Identify which cell holds the provided text, then report its (X, Y) central coordinate. 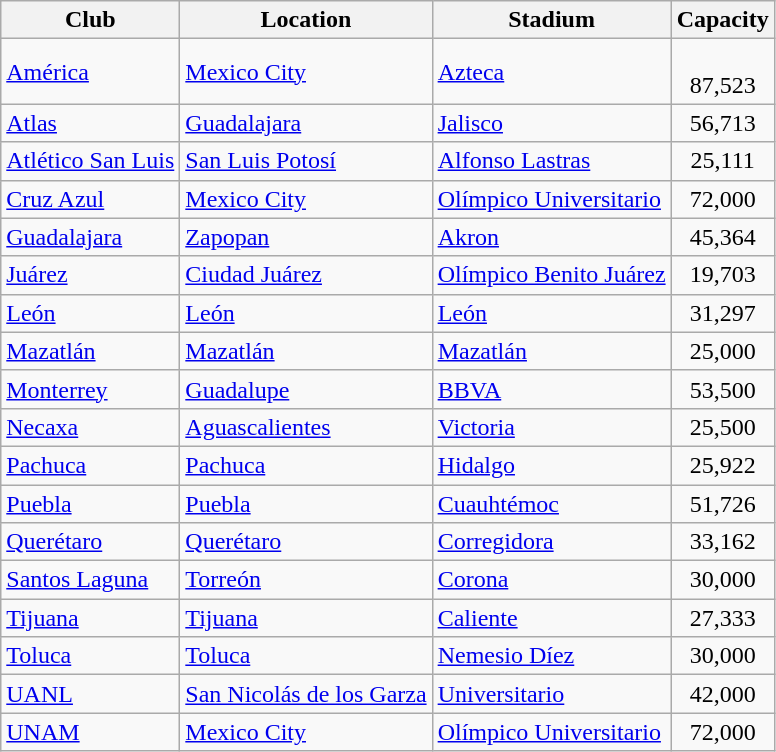
Guadalupe (306, 389)
Club (90, 20)
Juárez (90, 275)
Cruz Azul (90, 199)
Santos Laguna (90, 580)
25,000 (722, 351)
Atlético San Luis (90, 161)
25,922 (722, 465)
Victoria (552, 427)
Caliente (552, 618)
51,726 (722, 503)
América (90, 72)
56,713 (722, 123)
Universitario (552, 694)
33,162 (722, 542)
Olímpico Benito Juárez (552, 275)
Akron (552, 237)
42,000 (722, 694)
Capacity (722, 20)
Alfonso Lastras (552, 161)
UNAM (90, 732)
Jalisco (552, 123)
31,297 (722, 313)
Aguascalientes (306, 427)
Hidalgo (552, 465)
San Nicolás de los Garza (306, 694)
27,333 (722, 618)
Azteca (552, 72)
Stadium (552, 20)
San Luis Potosí (306, 161)
UANL (90, 694)
BBVA (552, 389)
Nemesio Díez (552, 656)
Cuauhtémoc (552, 503)
Corona (552, 580)
25,111 (722, 161)
Torreón (306, 580)
53,500 (722, 389)
Location (306, 20)
Ciudad Juárez (306, 275)
Zapopan (306, 237)
Monterrey (90, 389)
Necaxa (90, 427)
Corregidora (552, 542)
25,500 (722, 427)
19,703 (722, 275)
Atlas (90, 123)
87,523 (722, 72)
45,364 (722, 237)
